From the cell containing the given text, extract its center point as [x, y] coordinate. 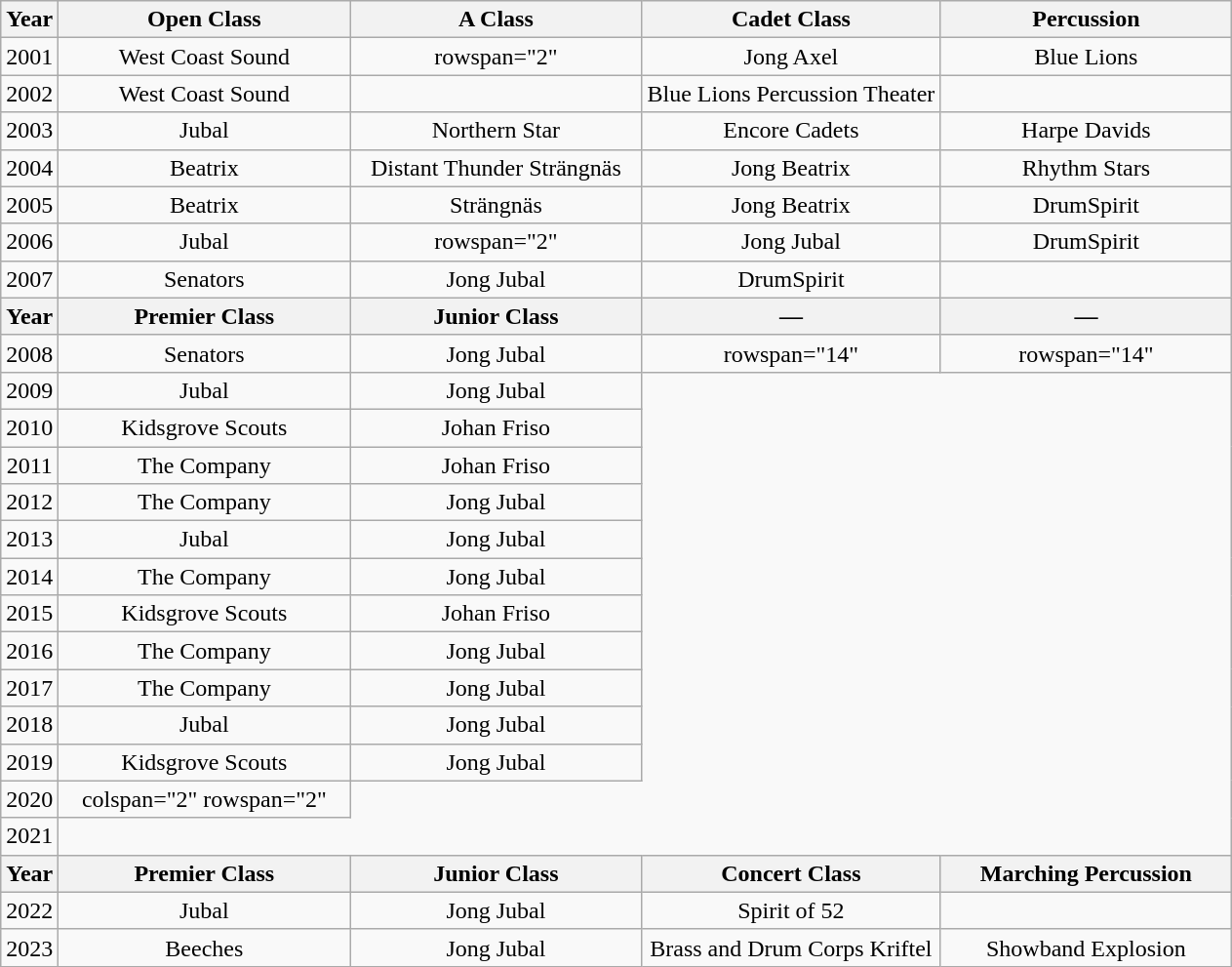
Beeches [205, 947]
Marching Percussion [1087, 873]
2014 [29, 577]
2009 [29, 390]
2005 [29, 205]
2010 [29, 427]
2018 [29, 725]
Distant Thunder Strängnäs [496, 168]
2015 [29, 614]
2006 [29, 242]
2003 [29, 131]
2008 [29, 353]
Encore Cadets [791, 131]
2022 [29, 910]
2004 [29, 168]
2002 [29, 94]
2013 [29, 540]
Harpe Davids [1087, 131]
Percussion [1087, 20]
Jong Axel [791, 57]
2007 [29, 279]
Northern Star [496, 131]
Strängnäs [496, 205]
2017 [29, 688]
2021 [29, 836]
A Class [496, 20]
Brass and Drum Corps Kriftel [791, 947]
Blue Lions Percussion Theater [791, 94]
2020 [29, 799]
Open Class [205, 20]
colspan="2" rowspan="2" [205, 799]
Rhythm Stars [1087, 168]
2023 [29, 947]
2016 [29, 651]
Concert Class [791, 873]
Cadet Class [791, 20]
Spirit of 52 [791, 910]
Blue Lions [1087, 57]
2001 [29, 57]
Showband Explosion [1087, 947]
2012 [29, 503]
2011 [29, 465]
2019 [29, 762]
